Search for the cell housing the specified text and yield its (x, y) center coordinate. 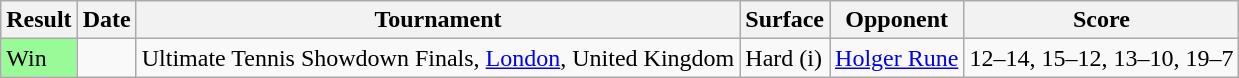
Opponent (897, 20)
Hard (i) (785, 58)
Holger Rune (897, 58)
Date (106, 20)
Tournament (438, 20)
Ultimate Tennis Showdown Finals, London, United Kingdom (438, 58)
12–14, 15–12, 13–10, 19–7 (1102, 58)
Surface (785, 20)
Result (39, 20)
Score (1102, 20)
Win (39, 58)
